Extract the (X, Y) coordinate from the center of the cell holding the provided text.  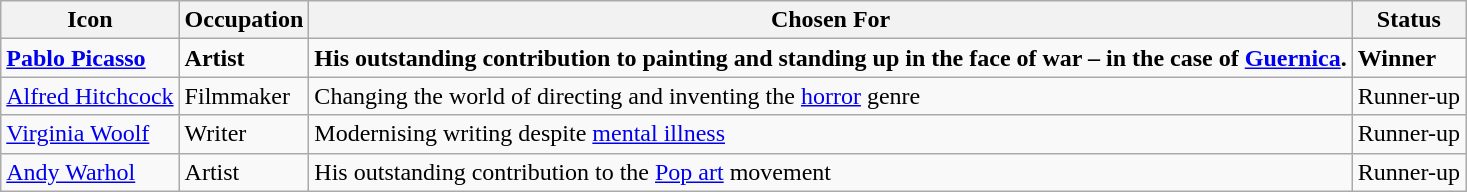
His outstanding contribution to painting and standing up in the face of war – in the case of Guernica. (830, 58)
Writer (244, 134)
Status (1408, 20)
Changing the world of directing and inventing the horror genre (830, 96)
Icon (90, 20)
Andy Warhol (90, 172)
Virginia Woolf (90, 134)
Chosen For (830, 20)
Winner (1408, 58)
Alfred Hitchcock (90, 96)
Filmmaker (244, 96)
His outstanding contribution to the Pop art movement (830, 172)
Modernising writing despite mental illness (830, 134)
Occupation (244, 20)
Pablo Picasso (90, 58)
